Return (x, y) of the center of cell containing provided text 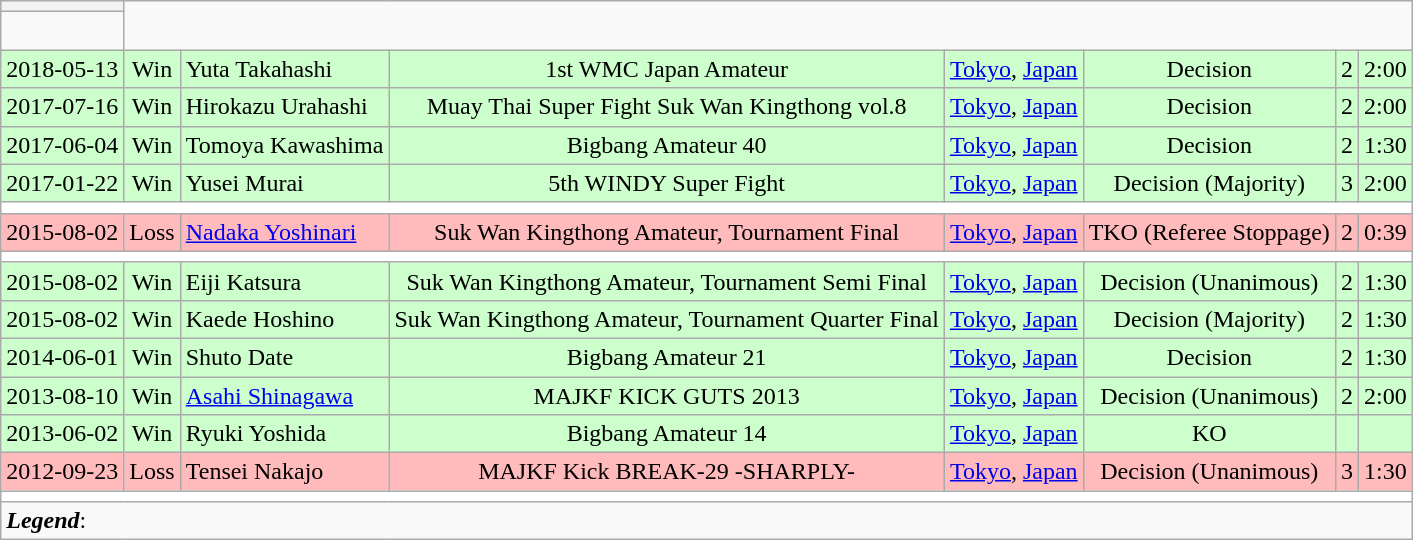
Kaede Hoshino (284, 319)
Suk Wan Kingthong Amateur, Tournament Quarter Final (667, 319)
TKO (Referee Stoppage) (1209, 232)
Bigbang Amateur 14 (667, 434)
2017-01-22 (62, 183)
Tomoya Kawashima (284, 145)
MAJKF KICK GUTS 2013 (667, 395)
0:39 (1385, 232)
5th WINDY Super Fight (667, 183)
2013-08-10 (62, 395)
Bigbang Amateur 40 (667, 145)
Nadaka Yoshinari (284, 232)
Shuto Date (284, 357)
Yuta Takahashi (284, 69)
Bigbang Amateur 21 (667, 357)
Yusei Murai (284, 183)
Asahi Shinagawa (284, 395)
Muay Thai Super Fight Suk Wan Kingthong vol.8 (667, 107)
2013-06-02 (62, 434)
2017-07-16 (62, 107)
1st WMC Japan Amateur (667, 69)
2012-09-23 (62, 472)
Suk Wan Kingthong Amateur, Tournament Semi Final (667, 281)
Legend: (706, 521)
2017-06-04 (62, 145)
Suk Wan Kingthong Amateur, Tournament Final (667, 232)
Hirokazu Urahashi (284, 107)
KO (1209, 434)
Eiji Katsura (284, 281)
2014-06-01 (62, 357)
2018-05-13 (62, 69)
Ryuki Yoshida (284, 434)
Tensei Nakajo (284, 472)
MAJKF Kick BREAK-29 -SHARPLY- (667, 472)
